Return the (x, y) coordinate for the center point of the cell that contains the specified text.  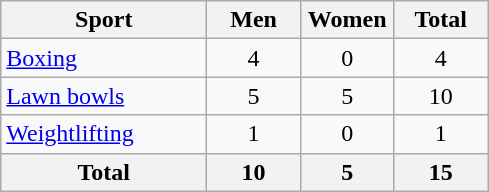
Women (347, 20)
Lawn bowls (104, 96)
Weightlifting (104, 134)
Boxing (104, 58)
15 (441, 172)
Sport (104, 20)
Men (254, 20)
